Detect which cell encompasses the target text, then output its (X, Y) center coordinate. 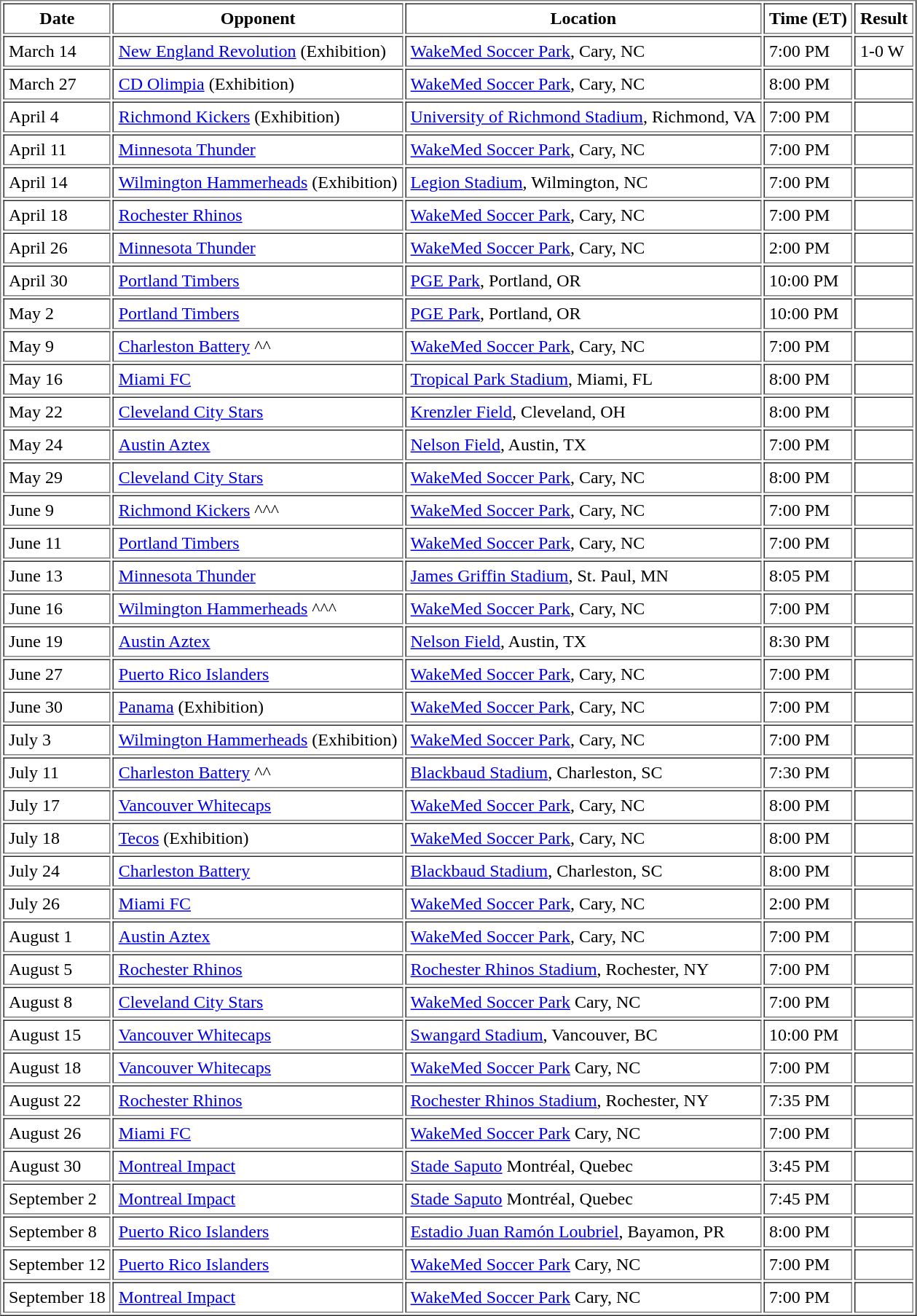
April 26 (57, 248)
August 5 (57, 970)
7:45 PM (808, 1199)
Date (57, 18)
Opponent (258, 18)
July 3 (57, 740)
New England Revolution (Exhibition) (258, 52)
June 13 (57, 576)
July 11 (57, 773)
August 15 (57, 1035)
Krenzler Field, Cleveland, OH (583, 412)
7:30 PM (808, 773)
Richmond Kickers ^^^ (258, 511)
Result (883, 18)
March 27 (57, 84)
8:30 PM (808, 642)
3:45 PM (808, 1167)
Tecos (Exhibition) (258, 839)
Location (583, 18)
June 19 (57, 642)
1-0 W (883, 52)
University of Richmond Stadium, Richmond, VA (583, 117)
May 2 (57, 314)
Wilmington Hammerheads ^^^ (258, 608)
April 30 (57, 281)
September 12 (57, 1264)
April 18 (57, 215)
CD Olimpia (Exhibition) (258, 84)
June 16 (57, 608)
Estadio Juan Ramón Loubriel, Bayamon, PR (583, 1232)
Richmond Kickers (Exhibition) (258, 117)
April 14 (57, 183)
8:05 PM (808, 576)
April 11 (57, 149)
August 18 (57, 1068)
May 24 (57, 445)
September 18 (57, 1298)
June 9 (57, 511)
July 26 (57, 904)
Swangard Stadium, Vancouver, BC (583, 1035)
July 24 (57, 871)
August 22 (57, 1101)
May 22 (57, 412)
May 29 (57, 477)
Panama (Exhibition) (258, 708)
August 26 (57, 1133)
March 14 (57, 52)
June 11 (57, 543)
August 30 (57, 1167)
Legion Stadium, Wilmington, NC (583, 183)
7:35 PM (808, 1101)
September 8 (57, 1232)
July 17 (57, 805)
Tropical Park Stadium, Miami, FL (583, 380)
May 16 (57, 380)
April 4 (57, 117)
August 1 (57, 936)
June 30 (57, 708)
Charleston Battery (258, 871)
James Griffin Stadium, St. Paul, MN (583, 576)
September 2 (57, 1199)
May 9 (57, 346)
August 8 (57, 1002)
July 18 (57, 839)
June 27 (57, 674)
Time (ET) (808, 18)
